Output the [X, Y] coordinate of the center of the cell containing the given text.  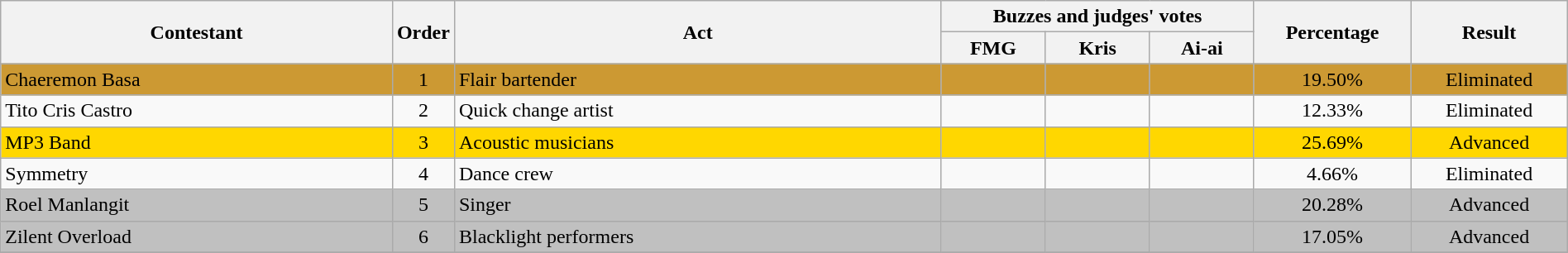
20.28% [1331, 205]
FMG [993, 48]
Contestant [197, 32]
12.33% [1331, 111]
6 [423, 236]
Buzzes and judges' votes [1097, 17]
2 [423, 111]
Act [697, 32]
Acoustic musicians [697, 142]
Zilent Overload [197, 236]
4 [423, 174]
17.05% [1331, 236]
Percentage [1331, 32]
Dance crew [697, 174]
1 [423, 79]
Result [1489, 32]
Singer [697, 205]
Symmetry [197, 174]
Kris [1097, 48]
Tito Cris Castro [197, 111]
Blacklight performers [697, 236]
Order [423, 32]
MP3 Band [197, 142]
3 [423, 142]
4.66% [1331, 174]
19.50% [1331, 79]
Flair bartender [697, 79]
Ai-ai [1202, 48]
Roel Manlangit [197, 205]
25.69% [1331, 142]
Quick change artist [697, 111]
Chaeremon Basa [197, 79]
5 [423, 205]
